Identify which cell holds the provided text, then report its (X, Y) central coordinate. 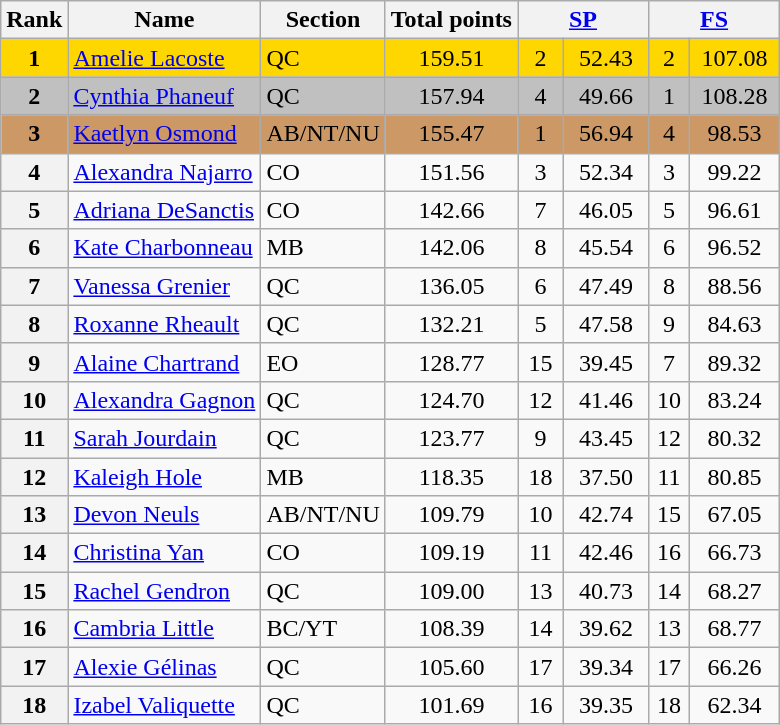
45.54 (606, 248)
80.32 (735, 438)
89.32 (735, 362)
Rank (34, 20)
62.34 (735, 705)
39.45 (606, 362)
157.94 (451, 96)
Total points (451, 20)
66.73 (735, 553)
123.77 (451, 438)
42.74 (606, 515)
Kaetlyn Osmond (164, 134)
Amelie Lacoste (164, 58)
109.00 (451, 591)
Roxanne Rheault (164, 324)
39.34 (606, 667)
109.79 (451, 515)
Vanessa Grenier (164, 286)
SP (584, 20)
107.08 (735, 58)
151.56 (451, 172)
BC/YT (323, 629)
84.63 (735, 324)
Sarah Jourdain (164, 438)
Kate Charbonneau (164, 248)
Izabel Valiquette (164, 705)
Christina Yan (164, 553)
155.47 (451, 134)
136.05 (451, 286)
37.50 (606, 477)
56.94 (606, 134)
128.77 (451, 362)
47.58 (606, 324)
40.73 (606, 591)
Alexie Gélinas (164, 667)
142.66 (451, 210)
99.22 (735, 172)
142.06 (451, 248)
88.56 (735, 286)
43.45 (606, 438)
Devon Neuls (164, 515)
Alaine Chartrand (164, 362)
68.27 (735, 591)
67.05 (735, 515)
108.39 (451, 629)
118.35 (451, 477)
Section (323, 20)
47.49 (606, 286)
132.21 (451, 324)
39.35 (606, 705)
98.53 (735, 134)
Alexandra Najarro (164, 172)
80.85 (735, 477)
Cambria Little (164, 629)
Alexandra Gagnon (164, 400)
EO (323, 362)
96.52 (735, 248)
68.77 (735, 629)
96.61 (735, 210)
108.28 (735, 96)
Kaleigh Hole (164, 477)
124.70 (451, 400)
52.43 (606, 58)
FS (714, 20)
Adriana DeSanctis (164, 210)
52.34 (606, 172)
41.46 (606, 400)
101.69 (451, 705)
Cynthia Phaneuf (164, 96)
Name (164, 20)
109.19 (451, 553)
49.66 (606, 96)
39.62 (606, 629)
83.24 (735, 400)
46.05 (606, 210)
66.26 (735, 667)
159.51 (451, 58)
42.46 (606, 553)
105.60 (451, 667)
Rachel Gendron (164, 591)
